Identify which cell holds the provided text, then report its (x, y) central coordinate. 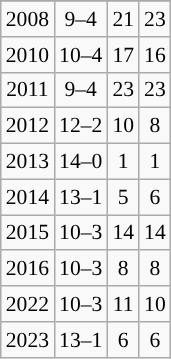
21 (123, 19)
11 (123, 304)
2010 (28, 55)
2011 (28, 90)
2015 (28, 233)
12–2 (80, 126)
16 (155, 55)
2008 (28, 19)
2014 (28, 197)
2012 (28, 126)
2013 (28, 162)
5 (123, 197)
14–0 (80, 162)
2022 (28, 304)
17 (123, 55)
2016 (28, 269)
10–4 (80, 55)
2023 (28, 340)
